Scan for the cell matching the given text and deliver its [x, y] coordinate at center. 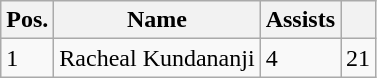
Name [157, 20]
Pos. [28, 20]
21 [358, 58]
Racheal Kundananji [157, 58]
1 [28, 58]
Assists [300, 20]
4 [300, 58]
